Capture the cell that displays the provided text and extract its (x, y) central coordinate. 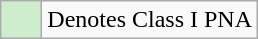
Denotes Class I PNA (150, 20)
